From the cell containing the given text, extract its center point as (x, y) coordinate. 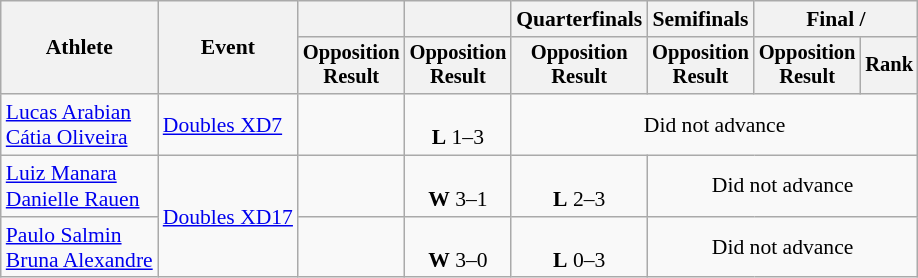
Final / (836, 19)
W 3–0 (458, 248)
Paulo SalminBruna Alexandre (80, 248)
Quarterfinals (579, 19)
L 0–3 (579, 248)
Doubles XD17 (228, 217)
Lucas ArabianCátia Oliveira (80, 124)
Event (228, 48)
L 2–3 (579, 186)
Rank (889, 66)
Luiz ManaraDanielle Rauen (80, 186)
L 1–3 (458, 124)
Doubles XD7 (228, 124)
Athlete (80, 48)
Semifinals (700, 19)
W 3–1 (458, 186)
